Find where the given text appears and provide that cell's center as [x, y] coordinate. 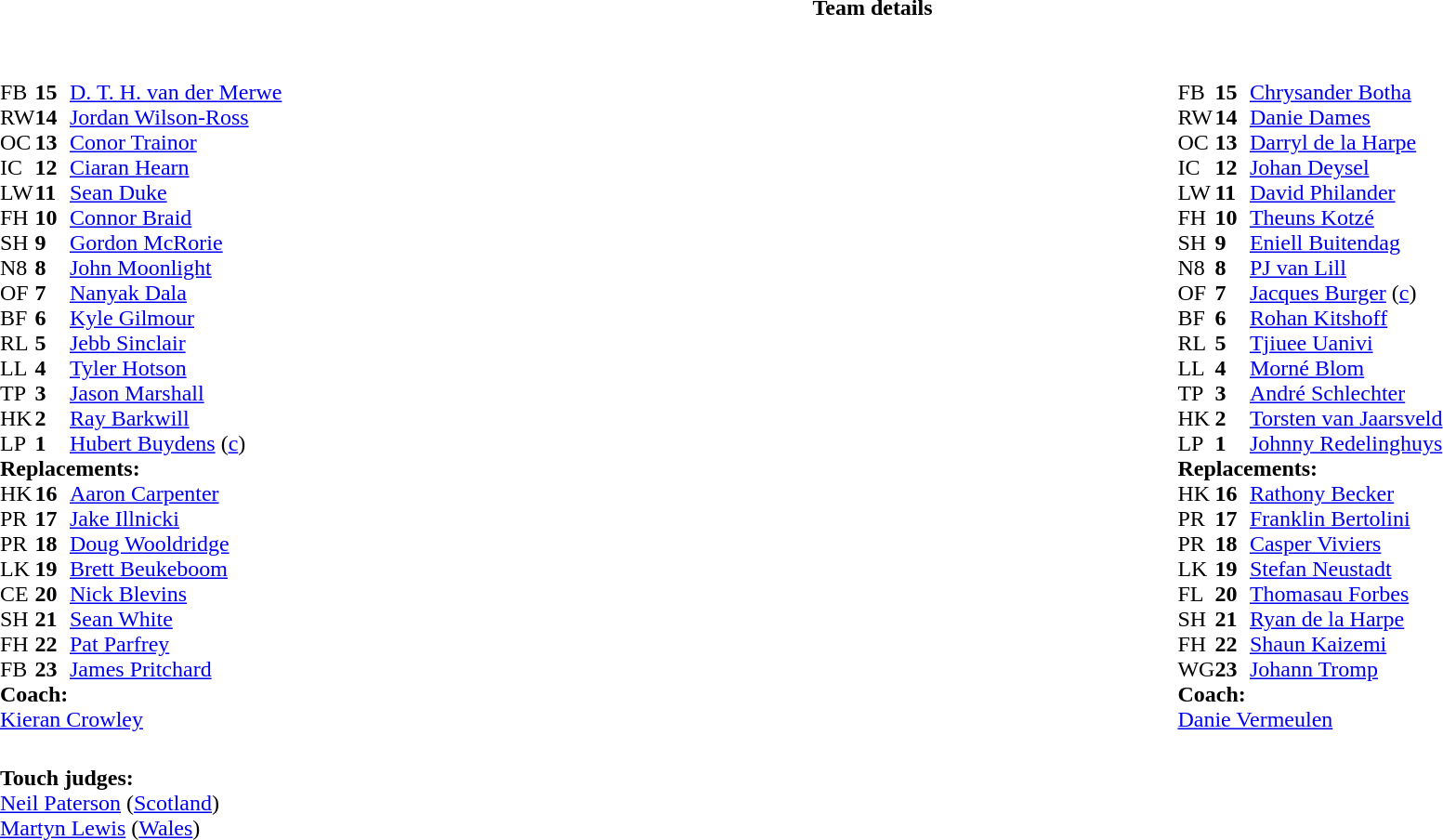
Jacques Burger (c) [1346, 294]
James Pritchard [176, 669]
Doug Wooldridge [176, 545]
Nick Blevins [176, 595]
Darryl de la Harpe [1346, 143]
Johann Tromp [1346, 669]
Casper Viviers [1346, 545]
John Moonlight [176, 268]
David Philander [1346, 193]
Connor Braid [176, 217]
CE [18, 595]
Jake Illnicki [176, 518]
Hubert Buydens (c) [176, 444]
Eniell Buitendag [1346, 243]
Stefan Neustadt [1346, 569]
Jebb Sinclair [176, 344]
Thomasau Forbes [1346, 595]
Brett Beukeboom [176, 569]
Jason Marshall [176, 394]
Morné Blom [1346, 368]
Rathony Becker [1346, 494]
D. T. H. van der Merwe [176, 93]
Sean Duke [176, 193]
Aaron Carpenter [176, 494]
FL [1196, 595]
Ryan de la Harpe [1346, 619]
Kyle Gilmour [176, 318]
Gordon McRorie [176, 243]
Kieran Crowley [141, 719]
Ciaran Hearn [176, 167]
Johnny Redelinghuys [1346, 444]
Tjiuee Uanivi [1346, 344]
WG [1196, 669]
Jordan Wilson-Ross [176, 117]
Danie Vermeulen [1310, 719]
Nanyak Dala [176, 294]
André Schlechter [1346, 394]
Sean White [176, 619]
PJ van Lill [1346, 268]
Pat Parfrey [176, 645]
Conor Trainor [176, 143]
Chrysander Botha [1346, 93]
Shaun Kaizemi [1346, 645]
Johan Deysel [1346, 167]
Ray Barkwill [176, 418]
Torsten van Jaarsveld [1346, 418]
Theuns Kotzé [1346, 217]
Rohan Kitshoff [1346, 318]
Tyler Hotson [176, 368]
Danie Dames [1346, 117]
Franklin Bertolini [1346, 518]
